Extract the (x, y) coordinate from the center of the cell holding the provided text.  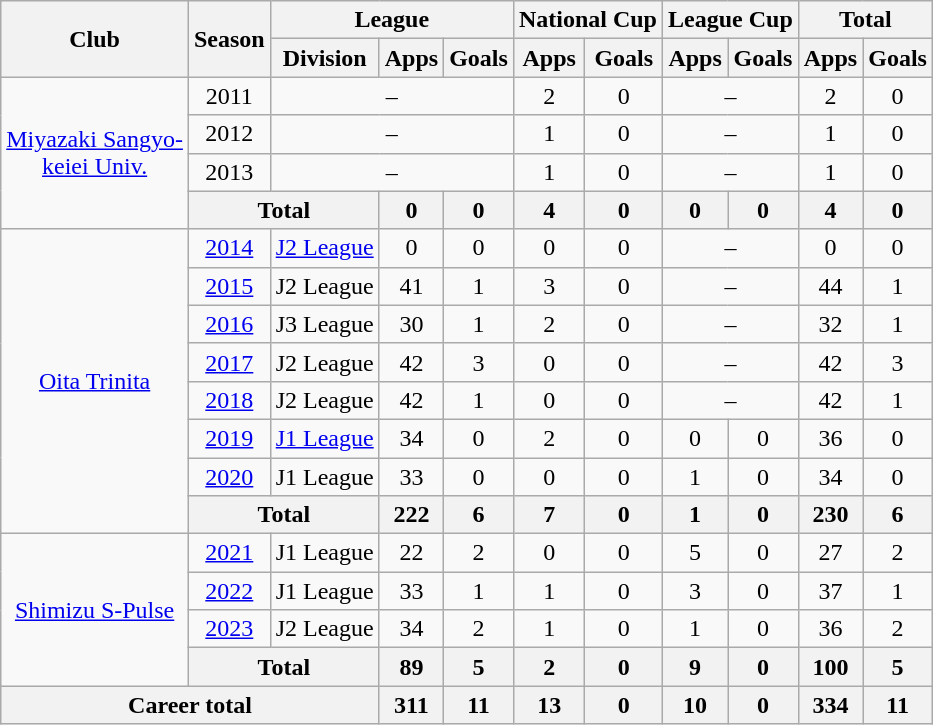
Division (324, 58)
Career total (190, 705)
2018 (229, 400)
League (392, 20)
2023 (229, 629)
National Cup (588, 20)
222 (411, 515)
Season (229, 39)
J3 League (324, 324)
100 (830, 667)
Shimizu S-Pulse (95, 610)
311 (411, 705)
22 (411, 553)
44 (830, 286)
30 (411, 324)
2012 (229, 134)
89 (411, 667)
7 (549, 515)
League Cup (731, 20)
27 (830, 553)
2021 (229, 553)
37 (830, 591)
Miyazaki Sangyo-keiei Univ. (95, 153)
Oita Trinita (95, 381)
2015 (229, 286)
334 (830, 705)
2019 (229, 438)
2016 (229, 324)
Club (95, 39)
2014 (229, 248)
10 (696, 705)
2011 (229, 96)
2022 (229, 591)
41 (411, 286)
230 (830, 515)
2020 (229, 477)
13 (549, 705)
2017 (229, 362)
32 (830, 324)
2013 (229, 172)
9 (696, 667)
